Detect which cell encompasses the target text, then output its [x, y] center coordinate. 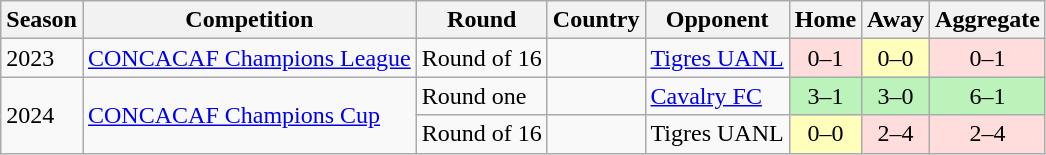
Home [825, 20]
Round [482, 20]
CONCACAF Champions Cup [249, 115]
Cavalry FC [717, 96]
Aggregate [988, 20]
Round one [482, 96]
Country [596, 20]
2024 [42, 115]
Season [42, 20]
CONCACAF Champions League [249, 58]
2023 [42, 58]
Competition [249, 20]
Opponent [717, 20]
3–1 [825, 96]
Away [896, 20]
3–0 [896, 96]
6–1 [988, 96]
